Return the (x, y) coordinate for the center point of the cell that contains the specified text.  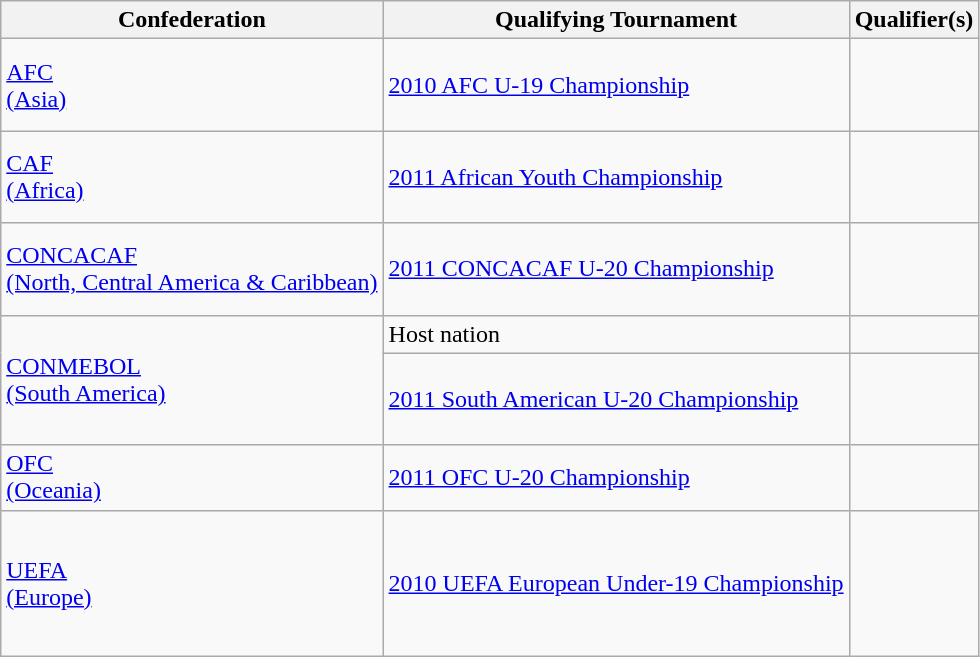
Qualifier(s) (914, 20)
2010 UEFA European Under-19 Championship (616, 583)
AFC(Asia) (192, 85)
CONCACAF(North, Central America & Caribbean) (192, 269)
Qualifying Tournament (616, 20)
OFC(Oceania) (192, 478)
2011 OFC U-20 Championship (616, 478)
UEFA(Europe) (192, 583)
CAF(Africa) (192, 177)
Confederation (192, 20)
2011 South American U-20 Championship (616, 399)
CONMEBOL(South America) (192, 380)
2011 African Youth Championship (616, 177)
Host nation (616, 334)
2011 CONCACAF U-20 Championship (616, 269)
2010 AFC U-19 Championship (616, 85)
